Scan for the cell matching the given text and deliver its (X, Y) coordinate at center. 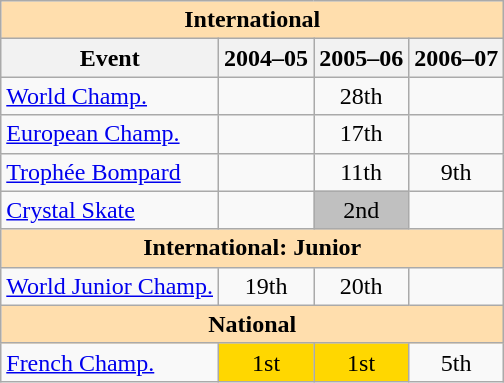
French Champ. (110, 362)
11th (362, 172)
17th (362, 134)
20th (362, 286)
2005–06 (362, 58)
2nd (362, 210)
28th (362, 96)
19th (266, 286)
Trophée Bompard (110, 172)
9th (456, 172)
National (252, 324)
World Junior Champ. (110, 286)
2006–07 (456, 58)
International: Junior (252, 248)
European Champ. (110, 134)
World Champ. (110, 96)
Crystal Skate (110, 210)
2004–05 (266, 58)
5th (456, 362)
International (252, 20)
Event (110, 58)
